Output the [x, y] coordinate of the center of the cell containing the given text.  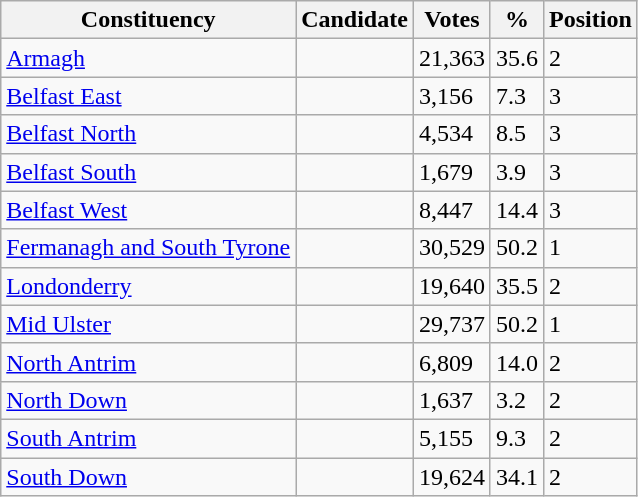
6,809 [452, 362]
Belfast South [148, 172]
5,155 [452, 438]
Position [591, 20]
Belfast East [148, 96]
29,737 [452, 324]
35.6 [516, 58]
34.1 [516, 477]
19,640 [452, 286]
Belfast West [148, 210]
1,637 [452, 400]
Armagh [148, 58]
North Antrim [148, 362]
Candidate [355, 20]
3,156 [452, 96]
21,363 [452, 58]
Votes [452, 20]
30,529 [452, 248]
8.5 [516, 134]
19,624 [452, 477]
7.3 [516, 96]
14.4 [516, 210]
Fermanagh and South Tyrone [148, 248]
% [516, 20]
Londonderry [148, 286]
35.5 [516, 286]
3.9 [516, 172]
14.0 [516, 362]
4,534 [452, 134]
Mid Ulster [148, 324]
3.2 [516, 400]
South Down [148, 477]
8,447 [452, 210]
Belfast North [148, 134]
9.3 [516, 438]
1,679 [452, 172]
North Down [148, 400]
Constituency [148, 20]
South Antrim [148, 438]
